For the text-containing cell, return its midpoint in [x, y] coordinate format. 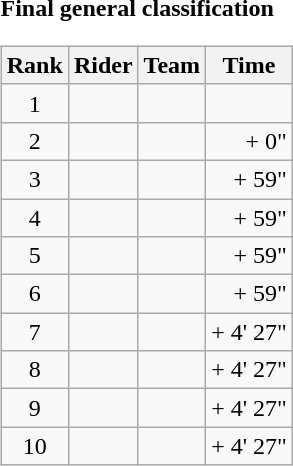
8 [34, 370]
6 [34, 294]
10 [34, 446]
Rank [34, 65]
2 [34, 141]
4 [34, 217]
Rider [103, 65]
1 [34, 103]
5 [34, 256]
Time [250, 65]
3 [34, 179]
9 [34, 408]
Team [172, 65]
7 [34, 332]
+ 0" [250, 141]
